Identify which cell holds the provided text, then report its [X, Y] central coordinate. 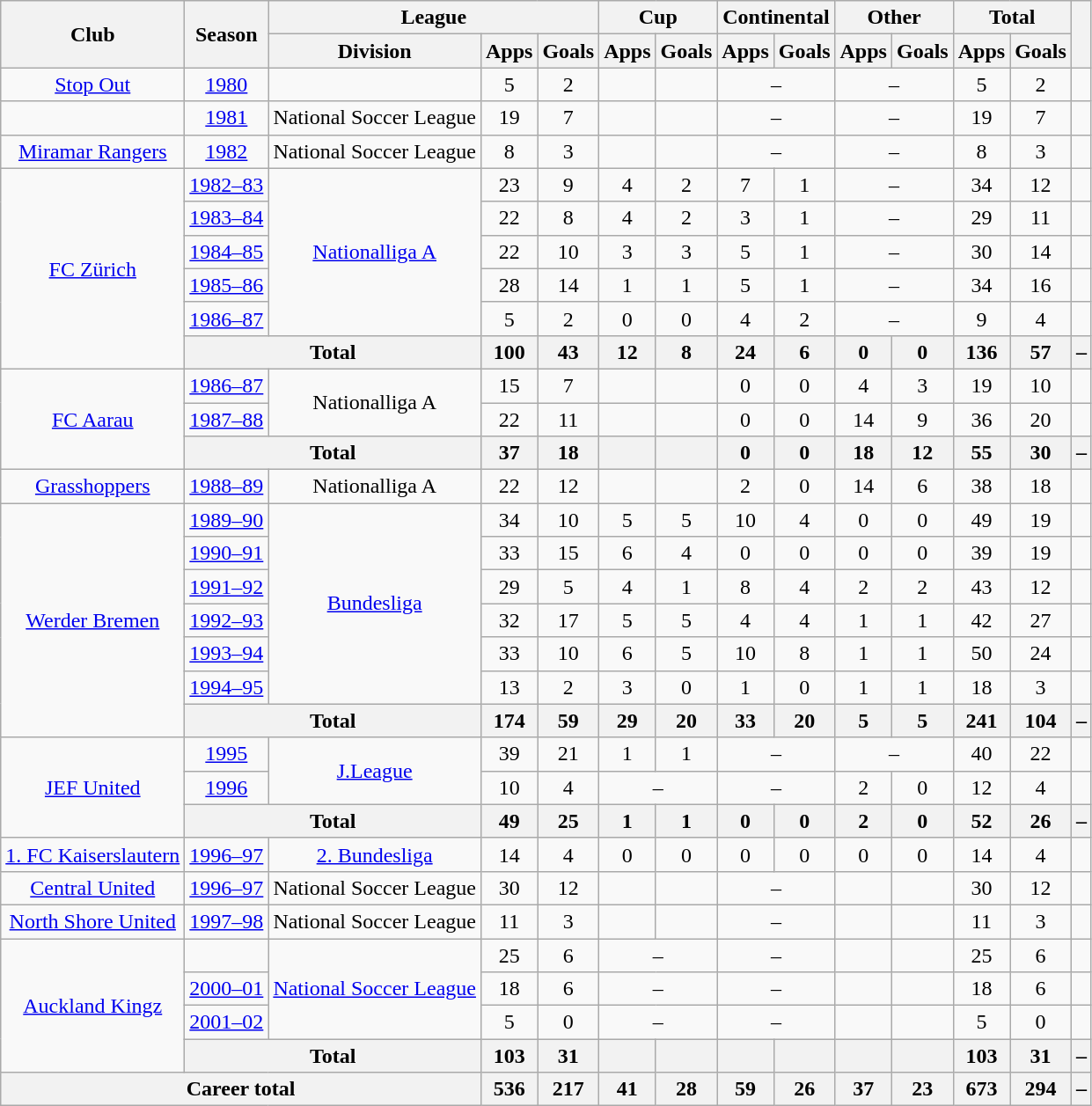
1994–95 [227, 687]
42 [981, 620]
174 [509, 721]
Season [227, 34]
1985–86 [227, 285]
1987–88 [227, 420]
217 [568, 1089]
136 [981, 352]
55 [981, 453]
536 [509, 1089]
1. FC Kaiserslautern [93, 854]
1984–85 [227, 252]
1989–90 [227, 520]
1991–92 [227, 587]
241 [981, 721]
1982 [227, 151]
North Shore United [93, 921]
294 [1041, 1089]
13 [509, 687]
1982–83 [227, 185]
Central United [93, 888]
38 [981, 487]
1988–89 [227, 487]
2001–02 [227, 1022]
Career total [241, 1089]
1981 [227, 118]
Cup [658, 18]
17 [568, 620]
J.League [375, 771]
32 [509, 620]
21 [568, 754]
League [434, 18]
Division [375, 51]
Miramar Rangers [93, 151]
2000–01 [227, 989]
1992–93 [227, 620]
40 [981, 754]
1995 [227, 754]
1990–91 [227, 553]
2. Bundesliga [375, 854]
Other [894, 18]
Auckland Kingz [93, 1005]
27 [1041, 620]
100 [509, 352]
Continental [776, 18]
52 [981, 821]
673 [981, 1089]
1980 [227, 84]
Stop Out [93, 84]
1983–84 [227, 218]
16 [1041, 285]
36 [981, 420]
JEF United [93, 787]
FC Zürich [93, 268]
FC Aarau [93, 419]
Grasshoppers [93, 487]
Bundesliga [375, 604]
1997–98 [227, 921]
Club [93, 34]
50 [981, 654]
1993–94 [227, 654]
41 [627, 1089]
57 [1041, 352]
104 [1041, 721]
1996 [227, 787]
Werder Bremen [93, 620]
